Output the [x, y] coordinate of the center of the cell containing the given text.  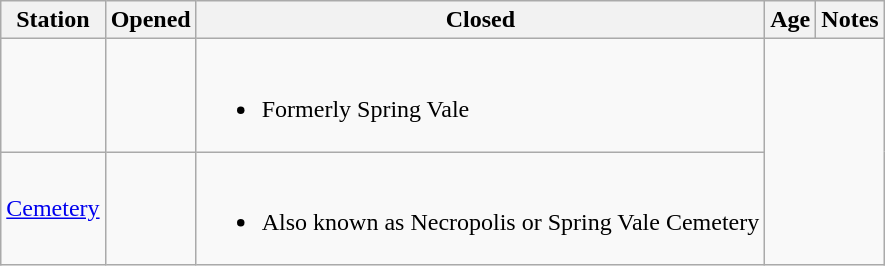
Opened [150, 20]
Age [790, 20]
Station [53, 20]
Formerly Spring Vale [480, 96]
Also known as Necropolis or Spring Vale Cemetery [480, 208]
Closed [480, 20]
Cemetery [53, 208]
Notes [850, 20]
